Identify which cell holds the provided text, then report its (x, y) central coordinate. 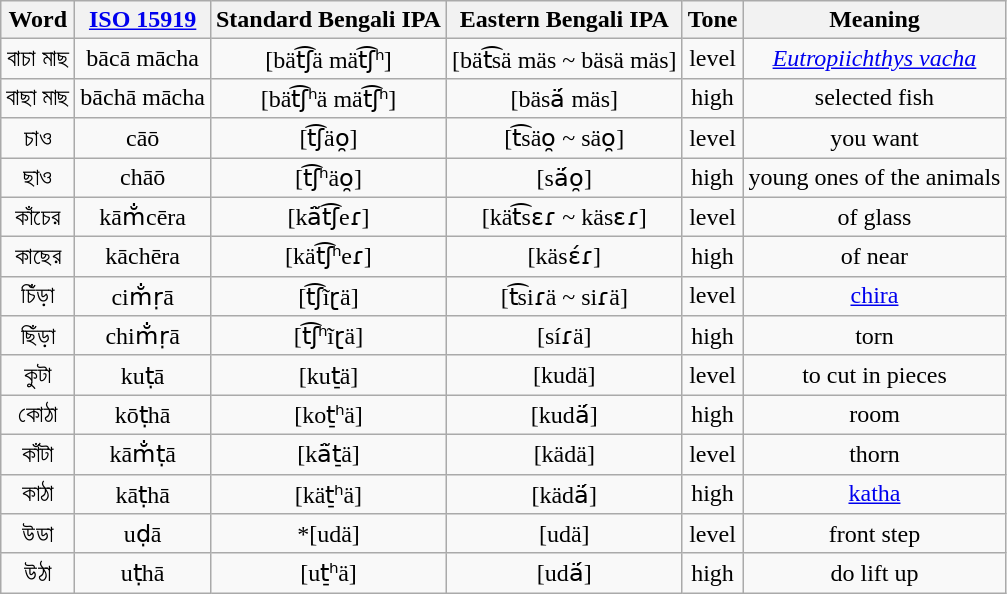
room (874, 415)
[ut̠ʰä] (328, 573)
kām̐ṭā (143, 454)
kuṭā (143, 375)
উডা (38, 534)
Eastern Bengali IPA (564, 20)
front step (874, 534)
[síɾä] (564, 336)
*[udä] (328, 534)
কাছের (38, 257)
[käsɛ́ɾ] (564, 257)
chāō (143, 178)
Meaning (874, 20)
কুটা (38, 375)
কোঠা (38, 415)
[kät̠ʰä] (328, 494)
[bät͡ʃʰä mät͡ʃʰ] (328, 98)
kāṭhā (143, 494)
young ones of the animals (874, 178)
ছাও (38, 178)
bāchā mācha (143, 98)
Tone (712, 20)
চাও (38, 138)
[bät͡ʃä mät͡ʃʰ] (328, 59)
Standard Bengali IPA (328, 20)
চিঁড়া (38, 296)
[kät͡sɛɾ ~ käsɛɾ] (564, 217)
কাঁচের (38, 217)
uṭhā (143, 573)
chim̐ṛā (143, 336)
torn (874, 336)
কাঁটা (38, 454)
Eutropiichthys vacha (874, 59)
[bäsä́ mäs] (564, 98)
selected fish (874, 98)
[t͡siɾä ~ siɾä] (564, 296)
[udä] (564, 534)
কাঠা (38, 494)
kāchēra (143, 257)
[kudä] (564, 375)
kōṭhā (143, 415)
cāō (143, 138)
বাচা মাছ (38, 59)
[kä̃t̠ä] (328, 454)
[bät͡sä mäs ~ bäsä mäs] (564, 59)
thorn (874, 454)
do lift up (874, 573)
kām̐cēra (143, 217)
cim̐ṛā (143, 296)
উঠা (38, 573)
katha (874, 494)
[kut̠ä] (328, 375)
ISO 15919 (143, 20)
of near (874, 257)
[kudä́] (564, 415)
[t͡ʃʰĩɽä] (328, 336)
bācā mācha (143, 59)
you want (874, 138)
বাছা মাছ (38, 98)
[t͡ʃʰäo̯] (328, 178)
uḍā (143, 534)
Word (38, 20)
to cut in pieces (874, 375)
[t͡ʃäo̯] (328, 138)
[kädä] (564, 454)
[kot̠ʰä] (328, 415)
[sä́o̯] (564, 178)
[kä̃t͡ʃeɾ] (328, 217)
chira (874, 296)
of glass (874, 217)
[kädä́] (564, 494)
ছিঁড়া (38, 336)
[kät͡ʃʰeɾ] (328, 257)
[t͡säo̯ ~ säo̯] (564, 138)
[udä́] (564, 573)
[t͡ʃĩɽä] (328, 296)
